Detect which cell encompasses the target text, then output its [x, y] center coordinate. 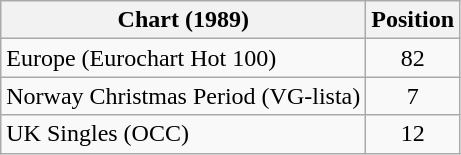
12 [413, 134]
Europe (Eurochart Hot 100) [184, 58]
Position [413, 20]
UK Singles (OCC) [184, 134]
82 [413, 58]
Chart (1989) [184, 20]
Norway Christmas Period (VG-lista) [184, 96]
7 [413, 96]
